Return the [X, Y] coordinate for the center point of the cell that contains the specified text.  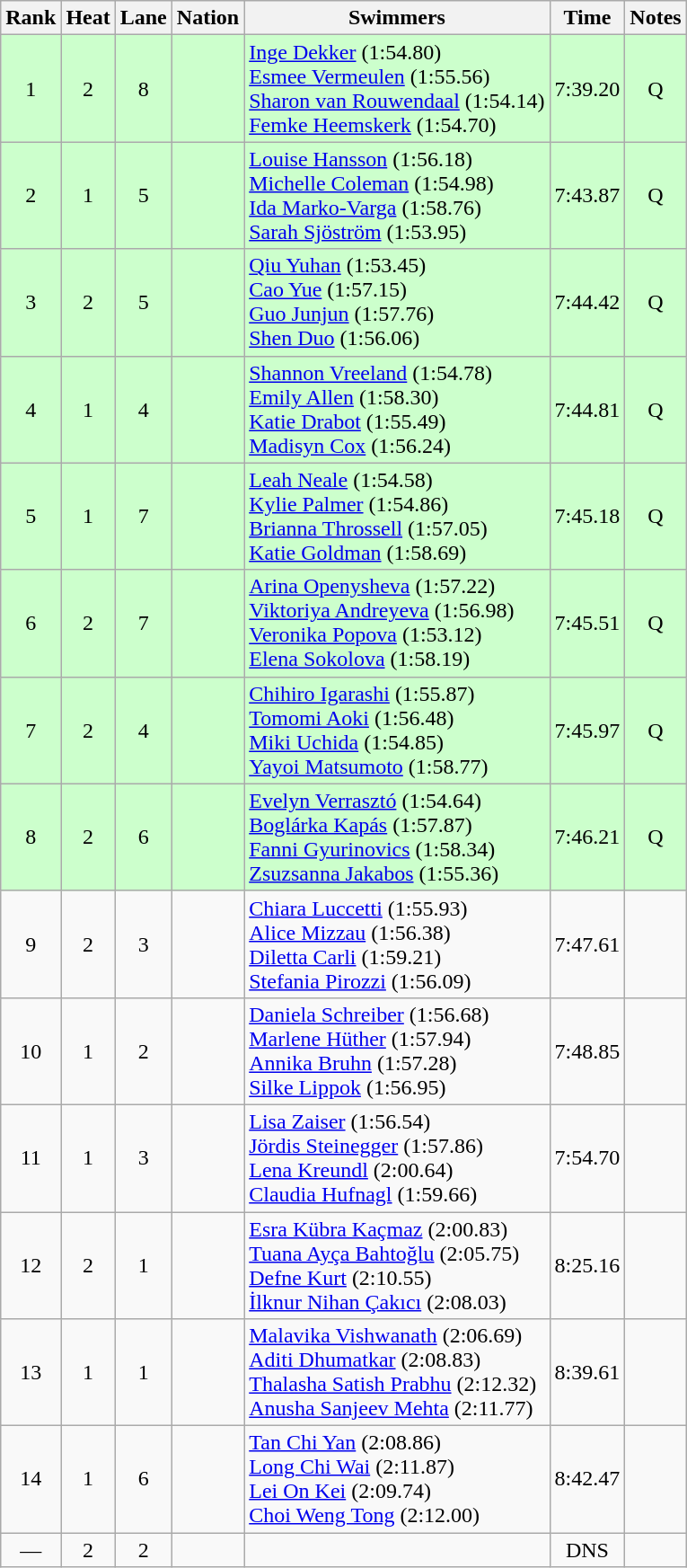
Malavika Vishwanath (2:06.69)Aditi Dhumatkar (2:08.83)Thalasha Satish Prabhu (2:12.32)Anusha Sanjeev Mehta (2:11.77) [397, 1373]
Chiara Luccetti (1:55.93)Alice Mizzau (1:56.38)Diletta Carli (1:59.21)Stefania Pirozzi (1:56.09) [397, 943]
Daniela Schreiber (1:56.68)Marlene Hüther (1:57.94)Annika Bruhn (1:57.28)Silke Lippok (1:56.95) [397, 1051]
Notes [656, 18]
Lane [144, 18]
7:43.87 [587, 196]
7:44.81 [587, 410]
7:39.20 [587, 88]
Louise Hansson (1:56.18)Michelle Coleman (1:54.98)Ida Marko-Varga (1:58.76)Sarah Sjöström (1:53.95) [397, 196]
11 [31, 1157]
Qiu Yuhan (1:53.45)Cao Yue (1:57.15)Guo Junjun (1:57.76)Shen Duo (1:56.06) [397, 302]
7:54.70 [587, 1157]
Time [587, 18]
12 [31, 1265]
— [31, 1550]
Swimmers [397, 18]
Arina Openysheva (1:57.22)Viktoriya Andreyeva (1:56.98)Veronika Popova (1:53.12)Elena Sokolova (1:58.19) [397, 624]
8:25.16 [587, 1265]
7:47.61 [587, 943]
Lisa Zaiser (1:56.54)Jördis Steinegger (1:57.86)Lena Kreundl (2:00.64)Claudia Hufnagl (1:59.66) [397, 1157]
7:44.42 [587, 302]
7:45.18 [587, 516]
7:45.97 [587, 730]
7:48.85 [587, 1051]
Nation [207, 18]
Inge Dekker (1:54.80)Esmee Vermeulen (1:55.56)Sharon van Rouwendaal (1:54.14)Femke Heemskerk (1:54.70) [397, 88]
7:46.21 [587, 837]
Esra Kübra Kaçmaz (2:00.83)Tuana Ayça Bahtoğlu (2:05.75)Defne Kurt (2:10.55)İlknur Nihan Çakıcı (2:08.03) [397, 1265]
Tan Chi Yan (2:08.86)Long Chi Wai (2:11.87)Lei On Kei (2:09.74)Choi Weng Tong (2:12.00) [397, 1479]
DNS [587, 1550]
9 [31, 943]
10 [31, 1051]
13 [31, 1373]
Heat [88, 18]
Shannon Vreeland (1:54.78)Emily Allen (1:58.30)Katie Drabot (1:55.49)Madisyn Cox (1:56.24) [397, 410]
Leah Neale (1:54.58)Kylie Palmer (1:54.86)Brianna Throssell (1:57.05)Katie Goldman (1:58.69) [397, 516]
Chihiro Igarashi (1:55.87)Tomomi Aoki (1:56.48)Miki Uchida (1:54.85)Yayoi Matsumoto (1:58.77) [397, 730]
7:45.51 [587, 624]
Evelyn Verrasztó (1:54.64)Boglárka Kapás (1:57.87)Fanni Gyurinovics (1:58.34)Zsuzsanna Jakabos (1:55.36) [397, 837]
8:42.47 [587, 1479]
8:39.61 [587, 1373]
14 [31, 1479]
Rank [31, 18]
